Identify which cell holds the provided text, then report its (x, y) central coordinate. 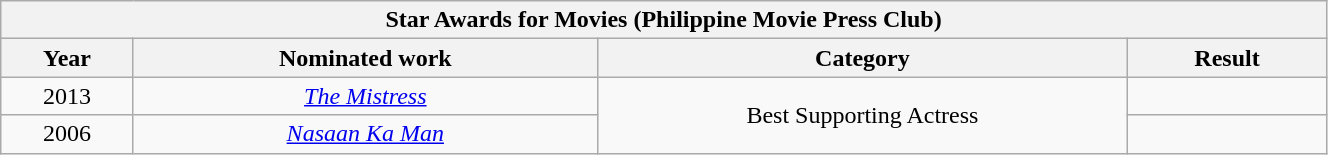
Best Supporting Actress (862, 115)
Nasaan Ka Man (365, 134)
Nominated work (365, 58)
Category (862, 58)
The Mistress (365, 96)
Year (68, 58)
Star Awards for Movies (Philippine Movie Press Club) (664, 20)
2013 (68, 96)
2006 (68, 134)
Result (1228, 58)
